Locate the cell with the specified text and output its [x, y] center coordinate. 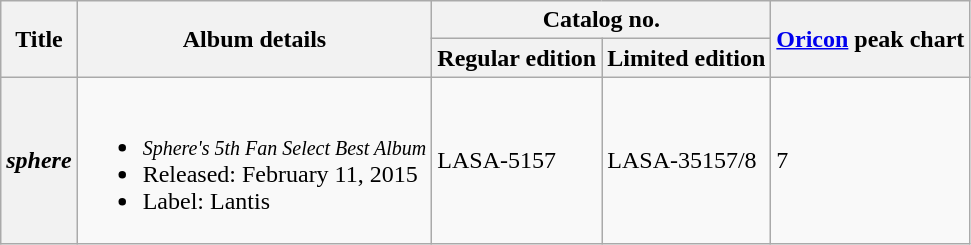
7 [870, 160]
Title [39, 39]
Catalog no. [602, 20]
Limited edition [686, 58]
sphere [39, 160]
Sphere's 5th Fan Select Best AlbumReleased: February 11, 2015Label: Lantis [254, 160]
LASA-35157/8 [686, 160]
Album details [254, 39]
Oricon peak chart [870, 39]
Regular edition [517, 58]
LASA-5157 [517, 160]
